Output the (x, y) coordinate of the center of the cell containing the given text.  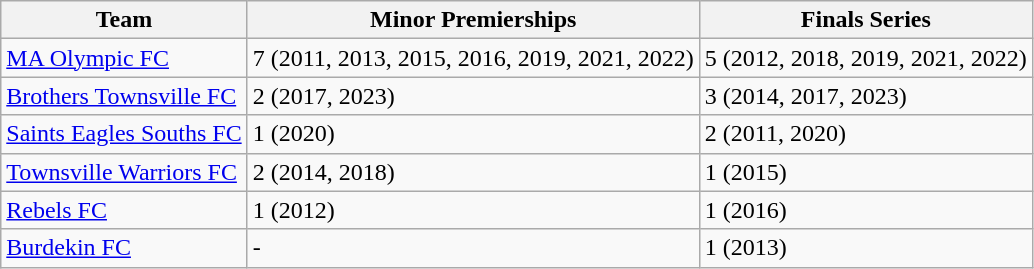
Saints Eagles Souths FC (124, 134)
1 (2016) (866, 210)
1 (2013) (866, 248)
Minor Premierships (473, 20)
1 (2015) (866, 172)
Finals Series (866, 20)
Brothers Townsville FC (124, 96)
5 (2012, 2018, 2019, 2021, 2022) (866, 58)
3 (2014, 2017, 2023) (866, 96)
2 (2011, 2020) (866, 134)
1 (2012) (473, 210)
- (473, 248)
2 (2014, 2018) (473, 172)
Team (124, 20)
MA Olympic FC (124, 58)
Townsville Warriors FC (124, 172)
1 (2020) (473, 134)
7 (2011, 2013, 2015, 2016, 2019, 2021, 2022) (473, 58)
Rebels FC (124, 210)
2 (2017, 2023) (473, 96)
Burdekin FC (124, 248)
